Extract the [X, Y] coordinate from the center of the cell holding the provided text.  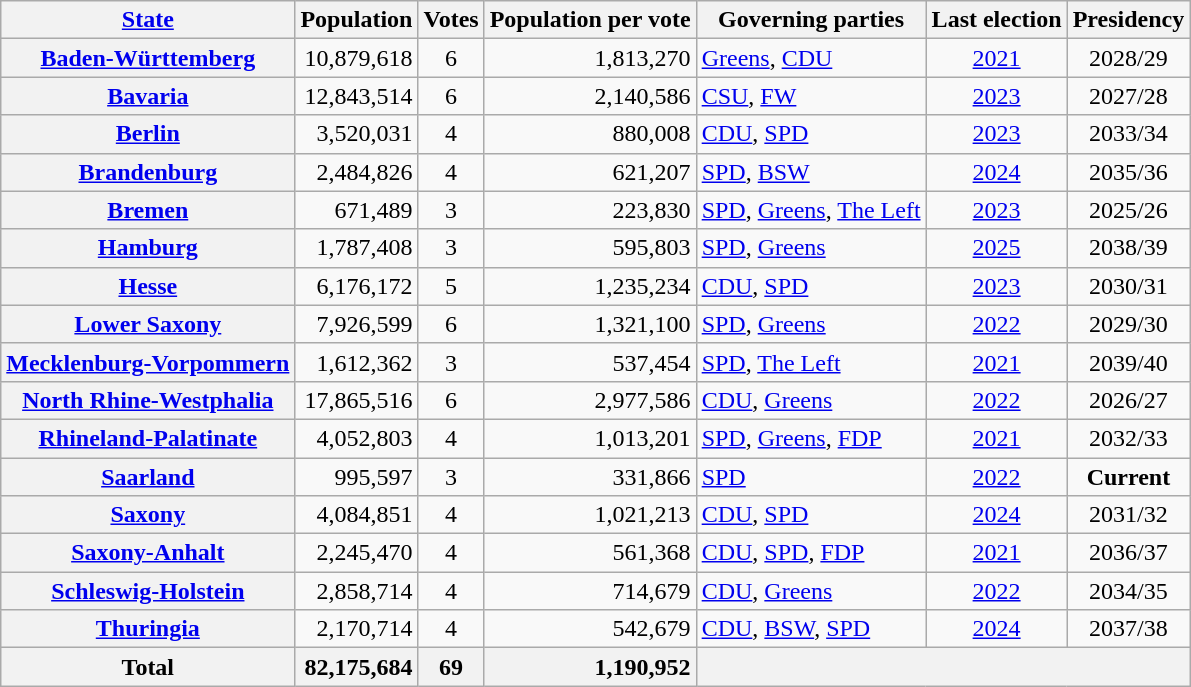
2027/28 [1128, 96]
SPD, Greens, The Left [811, 210]
10,879,618 [356, 58]
2,245,470 [356, 553]
Lower Saxony [148, 324]
Bremen [148, 210]
223,830 [590, 210]
Schleswig-Holstein [148, 591]
2030/31 [1128, 286]
995,597 [356, 477]
2039/40 [1128, 362]
2025/26 [1128, 210]
2026/27 [1128, 400]
CSU, FW [811, 96]
Governing parties [811, 20]
4,052,803 [356, 438]
542,679 [590, 629]
Thuringia [148, 629]
2,484,826 [356, 172]
2029/30 [1128, 324]
714,679 [590, 591]
7,926,599 [356, 324]
331,866 [590, 477]
Hesse [148, 286]
Baden-Württemberg [148, 58]
537,454 [590, 362]
2,140,586 [590, 96]
2034/35 [1128, 591]
Berlin [148, 134]
1,612,362 [356, 362]
1,787,408 [356, 248]
2035/36 [1128, 172]
5 [451, 286]
2032/33 [1128, 438]
880,008 [590, 134]
1,235,234 [590, 286]
Votes [451, 20]
Presidency [1128, 20]
1,021,213 [590, 515]
1,190,952 [590, 667]
SPD [811, 477]
671,489 [356, 210]
1,321,100 [590, 324]
561,368 [590, 553]
82,175,684 [356, 667]
Population per vote [590, 20]
621,207 [590, 172]
CDU, BSW, SPD [811, 629]
2033/34 [1128, 134]
Population [356, 20]
Brandenburg [148, 172]
Current [1128, 477]
North Rhine-Westphalia [148, 400]
2025 [996, 248]
2031/32 [1128, 515]
SPD, The Left [811, 362]
595,803 [590, 248]
Hamburg [148, 248]
4,084,851 [356, 515]
6,176,172 [356, 286]
SPD, BSW [811, 172]
Last election [996, 20]
Bavaria [148, 96]
Rhineland-Palatinate [148, 438]
Saxony-Anhalt [148, 553]
CDU, SPD, FDP [811, 553]
SPD, Greens, FDP [811, 438]
12,843,514 [356, 96]
1,013,201 [590, 438]
2038/39 [1128, 248]
2,170,714 [356, 629]
Mecklenburg-Vorpommern [148, 362]
Greens, CDU [811, 58]
State [148, 20]
17,865,516 [356, 400]
3,520,031 [356, 134]
1,813,270 [590, 58]
Saxony [148, 515]
69 [451, 667]
2,977,586 [590, 400]
Total [148, 667]
Saarland [148, 477]
2028/29 [1128, 58]
2037/38 [1128, 629]
2036/37 [1128, 553]
2,858,714 [356, 591]
